Output the [X, Y] coordinate of the center of the cell containing the given text.  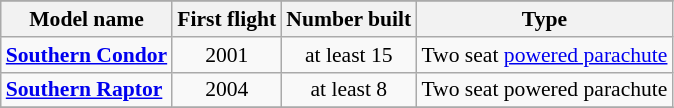
2001 [226, 55]
at least 15 [348, 55]
First flight [226, 19]
Type [544, 19]
2004 [226, 90]
Model name [86, 19]
Southern Raptor [86, 90]
Southern Condor [86, 55]
Number built [348, 19]
at least 8 [348, 90]
